Capture the cell that displays the provided text and extract its [x, y] central coordinate. 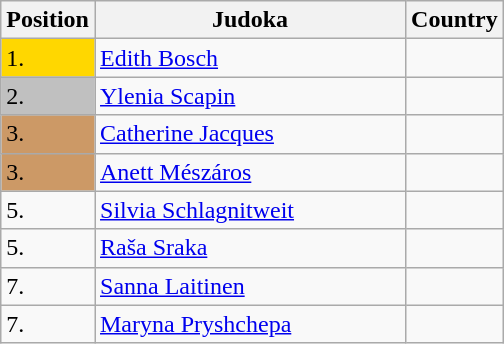
2. [48, 96]
Position [48, 20]
Country [455, 20]
Silvia Schlagnitweit [250, 210]
Anett Mészáros [250, 172]
Raša Sraka [250, 248]
Catherine Jacques [250, 134]
1. [48, 58]
Ylenia Scapin [250, 96]
Edith Bosch [250, 58]
Maryna Pryshchepa [250, 324]
Sanna Laitinen [250, 286]
Judoka [250, 20]
